Output the [X, Y] coordinate of the center of the cell containing the given text.  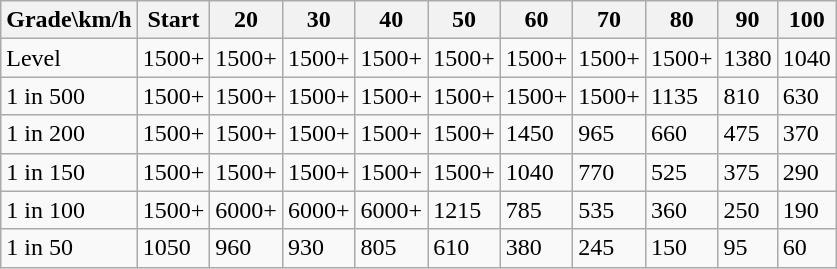
95 [748, 248]
965 [610, 134]
190 [806, 210]
610 [464, 248]
1 in 500 [69, 96]
1135 [682, 96]
1380 [748, 58]
Grade\km/h [69, 20]
Level [69, 58]
70 [610, 20]
90 [748, 20]
1050 [174, 248]
375 [748, 172]
660 [682, 134]
250 [748, 210]
770 [610, 172]
1450 [536, 134]
960 [246, 248]
1 in 50 [69, 248]
40 [392, 20]
Start [174, 20]
1 in 100 [69, 210]
805 [392, 248]
535 [610, 210]
370 [806, 134]
785 [536, 210]
360 [682, 210]
245 [610, 248]
810 [748, 96]
630 [806, 96]
475 [748, 134]
30 [318, 20]
380 [536, 248]
290 [806, 172]
1 in 200 [69, 134]
1215 [464, 210]
150 [682, 248]
50 [464, 20]
930 [318, 248]
1 in 150 [69, 172]
525 [682, 172]
80 [682, 20]
20 [246, 20]
100 [806, 20]
